Provide the [x, y] coordinate of the cell's center where the given text is located.  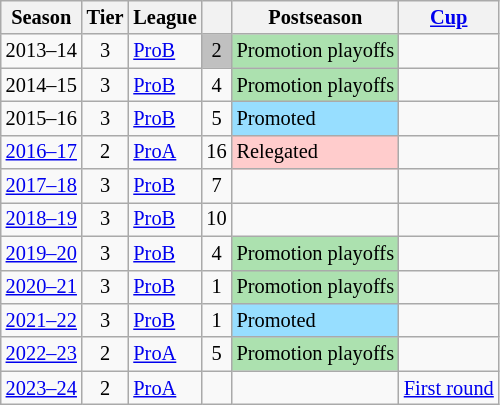
First round [449, 388]
Cup [449, 17]
2018–19 [42, 219]
2015–16 [42, 118]
2017–18 [42, 186]
2022–23 [42, 354]
7 [217, 186]
Postseason [316, 17]
2013–14 [42, 51]
Relegated [316, 152]
2019–20 [42, 253]
16 [217, 152]
Tier [106, 17]
2014–15 [42, 85]
2020–21 [42, 287]
10 [217, 219]
2023–24 [42, 388]
2021–22 [42, 320]
Season [42, 17]
League [164, 17]
2016–17 [42, 152]
